For the text-containing cell, return its midpoint in (X, Y) coordinate format. 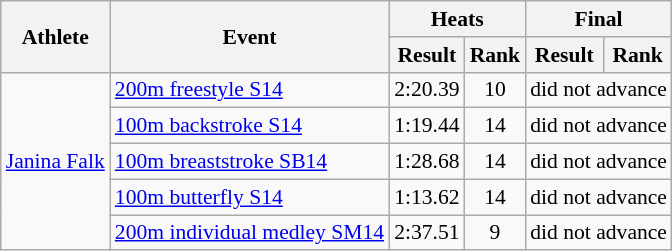
1:28.68 (426, 162)
Janina Falk (56, 161)
2:20.39 (426, 90)
100m backstroke S14 (250, 126)
100m butterfly S14 (250, 197)
1:19.44 (426, 126)
Heats (457, 19)
Final (598, 19)
200m freestyle S14 (250, 90)
Athlete (56, 36)
Event (250, 36)
10 (496, 90)
200m individual medley SM14 (250, 233)
1:13.62 (426, 197)
9 (496, 233)
100m breaststroke SB14 (250, 162)
2:37.51 (426, 233)
